Extract the [X, Y] coordinate from the center of the cell holding the provided text.  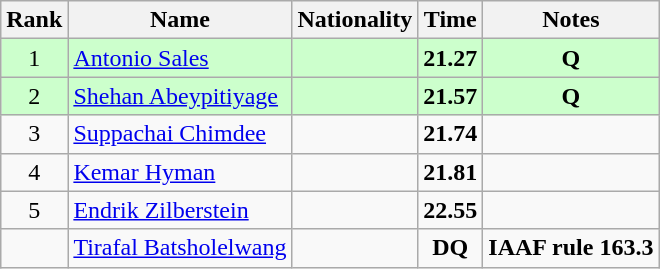
4 [34, 172]
Shehan Abeypitiyage [180, 96]
Suppachai Chimdee [180, 134]
IAAF rule 163.3 [571, 248]
Time [450, 20]
21.57 [450, 96]
2 [34, 96]
DQ [450, 248]
21.74 [450, 134]
Nationality [355, 20]
Kemar Hyman [180, 172]
Rank [34, 20]
22.55 [450, 210]
Notes [571, 20]
21.27 [450, 58]
Antonio Sales [180, 58]
21.81 [450, 172]
Endrik Zilberstein [180, 210]
Tirafal Batsholelwang [180, 248]
Name [180, 20]
1 [34, 58]
3 [34, 134]
5 [34, 210]
